Identify which cell holds the provided text, then report its [x, y] central coordinate. 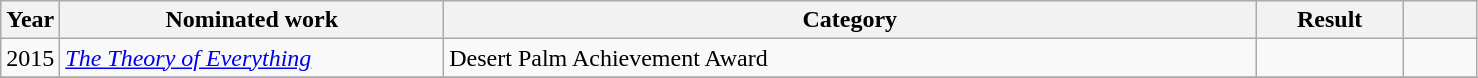
Result [1330, 20]
Desert Palm Achievement Award [850, 58]
Category [850, 20]
The Theory of Everything [252, 58]
2015 [30, 58]
Nominated work [252, 20]
Year [30, 20]
